Locate the cell with the specified text and output its [X, Y] center coordinate. 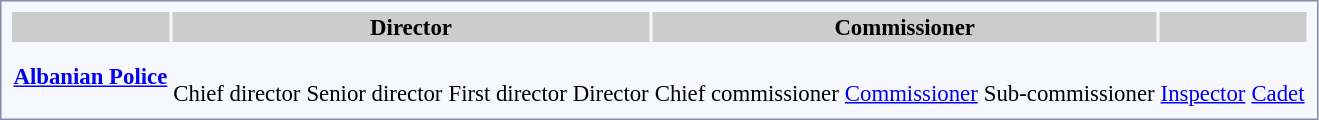
Chief commissioner [746, 80]
Chief director [237, 80]
First director [508, 80]
Albanian Police [90, 76]
Inspector [1203, 80]
Sub-commissioner [1069, 80]
Cadet [1278, 80]
Senior director [374, 80]
